Determine the [x, y] coordinate at the center of the cell enclosing the given text.  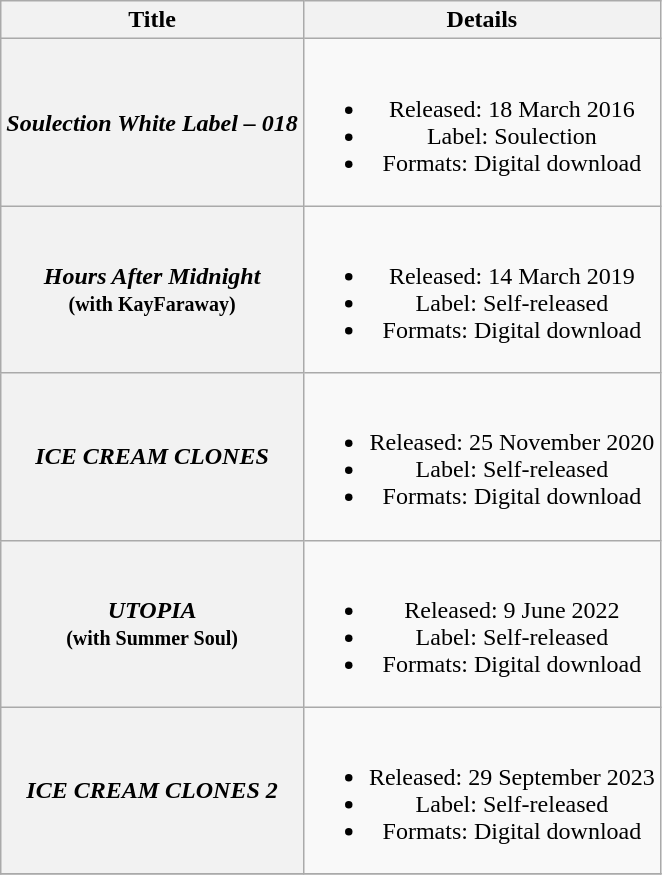
Title [152, 20]
Released: 25 November 2020Label: Self-releasedFormats: Digital download [482, 456]
Details [482, 20]
Hours After Midnight(with KayFaraway) [152, 290]
Released: 18 March 2016Label: SoulectionFormats: Digital download [482, 122]
Released: 9 June 2022Label: Self-releasedFormats: Digital download [482, 624]
UTOPIA(with Summer Soul) [152, 624]
Released: 14 March 2019Label: Self-releasedFormats: Digital download [482, 290]
Soulection White Label – 018 [152, 122]
ICE CREAM CLONES [152, 456]
Released: 29 September 2023Label: Self-releasedFormats: Digital download [482, 790]
ICE CREAM CLONES 2 [152, 790]
